Find where the given text appears and provide that cell's center as (x, y) coordinate. 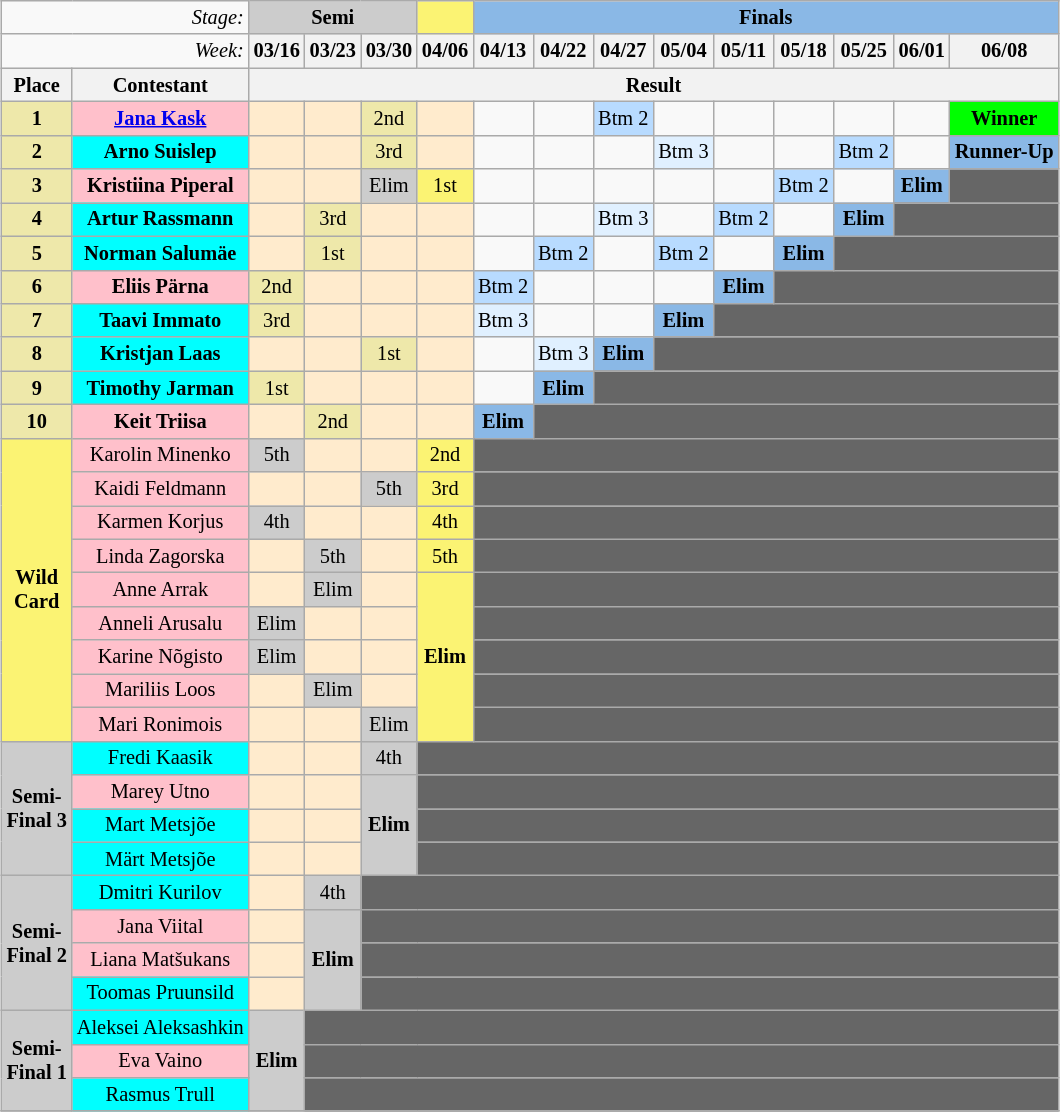
Semi-Final 2 (37, 942)
Taavi Immato (160, 320)
04/06 (445, 51)
Aleksei Aleksashkin (160, 1027)
Eliis Pärna (160, 287)
Jana Kask (160, 118)
Kristjan Laas (160, 354)
6 (37, 287)
Jana Viital (160, 926)
Place (37, 85)
Artur Rassmann (160, 219)
2 (37, 152)
Semi-Final 3 (37, 808)
Märt Metsjõe (160, 859)
Week: (126, 51)
9 (37, 388)
Linda Zagorska (160, 556)
Liana Matšukans (160, 960)
04/27 (623, 51)
Winner (1004, 118)
Mari Ronimois (160, 724)
Arno Suislep (160, 152)
3 (37, 186)
Timothy Jarman (160, 388)
05/25 (864, 51)
04/13 (503, 51)
Stage: (126, 17)
Marey Utno (160, 791)
Kristiina Piperal (160, 186)
Anne Arrak (160, 589)
Toomas Pruunsild (160, 993)
04/22 (563, 51)
05/04 (683, 51)
Contestant (160, 85)
Fredi Kaasik (160, 758)
Karolin Minenko (160, 455)
10 (37, 421)
8 (37, 354)
Norman Salumäe (160, 253)
Kaidi Feldmann (160, 489)
7 (37, 320)
WildCard (37, 590)
05/18 (804, 51)
Result (654, 85)
Mariliis Loos (160, 690)
03/16 (277, 51)
Dmitri Kurilov (160, 892)
Anneli Arusalu (160, 623)
4 (37, 219)
Karmen Korjus (160, 522)
Eva Vaino (160, 1061)
Runner-Up (1004, 152)
Semi (333, 17)
5 (37, 253)
03/23 (333, 51)
Keit Triisa (160, 421)
06/01 (922, 51)
Rasmus Trull (160, 1094)
06/08 (1004, 51)
05/11 (743, 51)
Mart Metsjõe (160, 825)
03/30 (389, 51)
Semi-Final 1 (37, 1060)
Karine Nõgisto (160, 657)
Finals (766, 17)
1 (37, 118)
